Extract the (x, y) coordinate from the center of the cell holding the provided text.  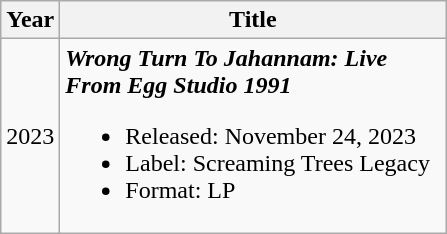
Wrong Turn To Jahannam: Live From Egg Studio 1991Released: November 24, 2023Label: Screaming Trees LegacyFormat: LP (253, 136)
Year (30, 20)
2023 (30, 136)
Title (253, 20)
